Capture the cell that displays the provided text and extract its (x, y) central coordinate. 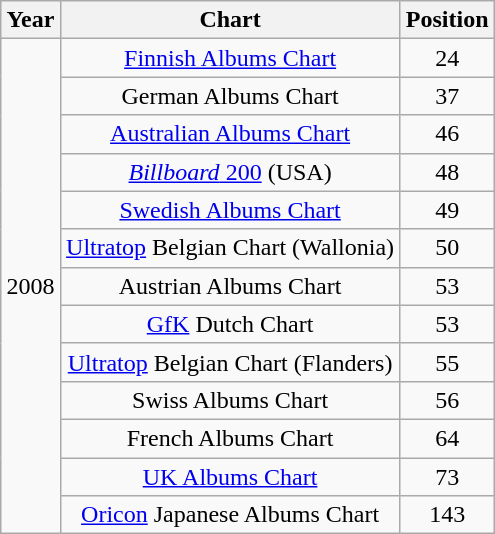
Oricon Japanese Albums Chart (230, 515)
Swedish Albums Chart (230, 210)
Ultratop Belgian Chart (Wallonia) (230, 248)
2008 (30, 286)
143 (447, 515)
37 (447, 96)
64 (447, 438)
55 (447, 362)
German Albums Chart (230, 96)
73 (447, 477)
46 (447, 134)
Position (447, 20)
48 (447, 172)
Australian Albums Chart (230, 134)
56 (447, 400)
GfK Dutch Chart (230, 324)
50 (447, 248)
Year (30, 20)
24 (447, 58)
Chart (230, 20)
Billboard 200 (USA) (230, 172)
Swiss Albums Chart (230, 400)
Austrian Albums Chart (230, 286)
UK Albums Chart (230, 477)
Ultratop Belgian Chart (Flanders) (230, 362)
Finnish Albums Chart (230, 58)
49 (447, 210)
French Albums Chart (230, 438)
